For the text-containing cell, return its midpoint in (x, y) coordinate format. 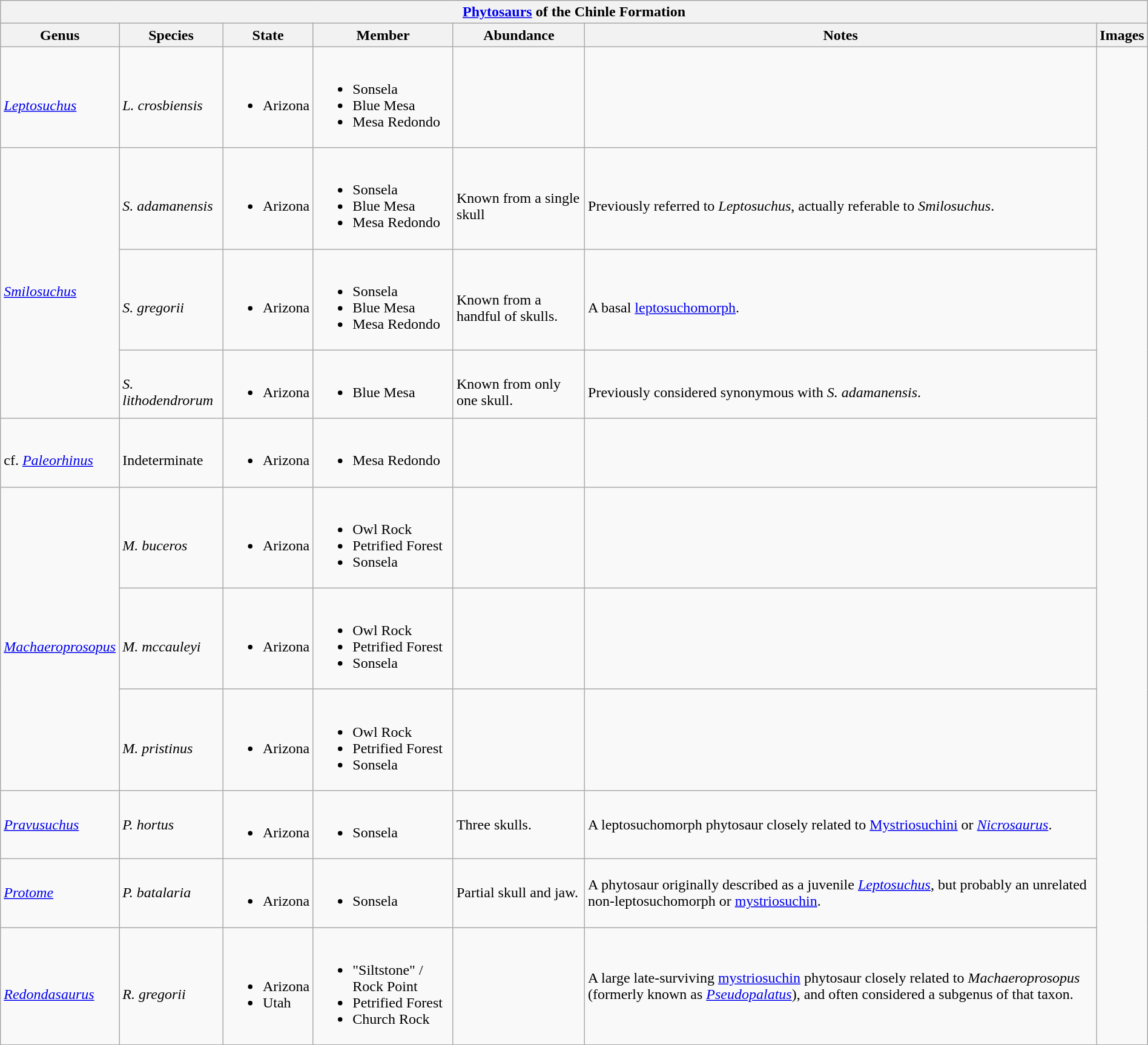
Notes (840, 35)
Phytosaurs of the Chinle Formation (574, 12)
Species (171, 35)
P. batalaria (171, 892)
Genus (60, 35)
M. mccauleyi (171, 638)
Mesa Redondo (383, 453)
Machaeroprosopus (60, 638)
P. hortus (171, 825)
ArizonaUtah (268, 986)
Member (383, 35)
L. crosbiensis (171, 97)
Leptosuchus (60, 97)
A phytosaur originally described as a juvenile Leptosuchus, but probably an unrelated non-leptosuchomorph or mystriosuchin. (840, 892)
Known from a handful of skulls. (518, 299)
Redondasaurus (60, 986)
Pravusuchus (60, 825)
A leptosuchomorph phytosaur closely related to Mystriosuchini or Nicrosaurus. (840, 825)
A basal leptosuchomorph. (840, 299)
Protome (60, 892)
State (268, 35)
S. lithodendrorum (171, 384)
cf. Paleorhinus (60, 453)
Indeterminate (171, 453)
Smilosuchus (60, 283)
S. gregorii (171, 299)
Blue Mesa (383, 384)
R. gregorii (171, 986)
Abundance (518, 35)
Previously considered synonymous with S. adamanensis. (840, 384)
Three skulls. (518, 825)
M. buceros (171, 538)
Known from a single skull (518, 199)
M. pristinus (171, 740)
"Siltstone" / Rock PointPetrified ForestChurch Rock (383, 986)
Known from only one skull. (518, 384)
Partial skull and jaw. (518, 892)
S. adamanensis (171, 199)
Images (1122, 35)
Previously referred to Leptosuchus, actually referable to Smilosuchus. (840, 199)
